Locate the cell with the specified text and output its [X, Y] center coordinate. 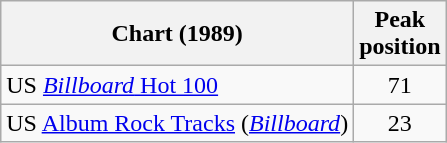
Peakposition [400, 34]
US Billboard Hot 100 [178, 85]
Chart (1989) [178, 34]
US Album Rock Tracks (Billboard) [178, 123]
71 [400, 85]
23 [400, 123]
